Scan for the cell matching the given text and deliver its (X, Y) coordinate at center. 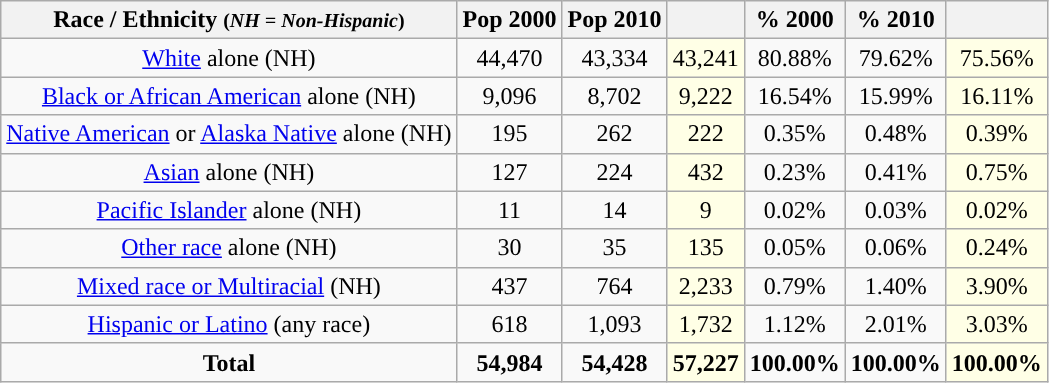
44,470 (510, 58)
11 (510, 210)
0.05% (794, 248)
437 (510, 286)
0.24% (996, 248)
9,222 (706, 96)
224 (614, 172)
8,702 (614, 96)
Mixed race or Multiracial (NH) (229, 286)
222 (706, 134)
0.39% (996, 134)
2.01% (896, 324)
0.48% (896, 134)
Other race alone (NH) (229, 248)
0.06% (896, 248)
Pop 2010 (614, 20)
54,984 (510, 362)
0.35% (794, 134)
% 2010 (896, 20)
80.88% (794, 58)
1.40% (896, 286)
14 (614, 210)
Pacific Islander alone (NH) (229, 210)
30 (510, 248)
16.54% (794, 96)
135 (706, 248)
57,227 (706, 362)
195 (510, 134)
3.90% (996, 286)
0.79% (794, 286)
79.62% (896, 58)
Hispanic or Latino (any race) (229, 324)
618 (510, 324)
262 (614, 134)
127 (510, 172)
Total (229, 362)
764 (614, 286)
43,334 (614, 58)
Race / Ethnicity (NH = Non-Hispanic) (229, 20)
1.12% (794, 324)
0.41% (896, 172)
15.99% (896, 96)
9 (706, 210)
1,093 (614, 324)
White alone (NH) (229, 58)
0.75% (996, 172)
0.03% (896, 210)
432 (706, 172)
43,241 (706, 58)
0.23% (794, 172)
54,428 (614, 362)
% 2000 (794, 20)
3.03% (996, 324)
35 (614, 248)
1,732 (706, 324)
2,233 (706, 286)
Native American or Alaska Native alone (NH) (229, 134)
Asian alone (NH) (229, 172)
9,096 (510, 96)
Pop 2000 (510, 20)
Black or African American alone (NH) (229, 96)
16.11% (996, 96)
75.56% (996, 58)
